Capture the cell that displays the provided text and extract its [x, y] central coordinate. 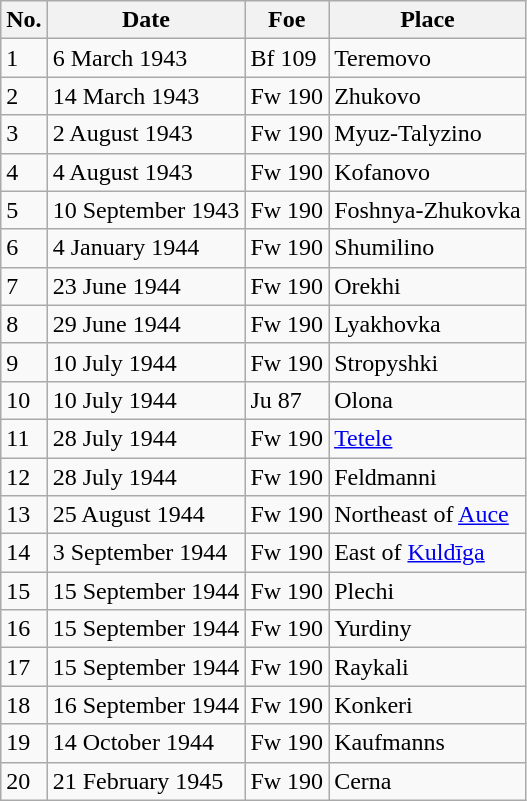
Bf 109 [287, 58]
3 September 1944 [146, 553]
14 [24, 553]
13 [24, 515]
Olona [428, 400]
29 June 1944 [146, 324]
12 [24, 477]
5 [24, 210]
6 [24, 248]
Ju 87 [287, 400]
Yurdiny [428, 629]
15 [24, 591]
16 [24, 629]
Orekhi [428, 286]
17 [24, 667]
2 [24, 96]
Kaufmanns [428, 743]
20 [24, 781]
4 January 1944 [146, 248]
9 [24, 362]
Shumilino [428, 248]
4 [24, 172]
1 [24, 58]
Place [428, 20]
East of Kuldīga [428, 553]
Lyakhovka [428, 324]
Zhukovo [428, 96]
Plechi [428, 591]
4 August 1943 [146, 172]
Myuz-Talyzino [428, 134]
8 [24, 324]
Tetele [428, 438]
Kofanovo [428, 172]
Stropyshki [428, 362]
14 March 1943 [146, 96]
Foshnya-Zhukovka [428, 210]
19 [24, 743]
Northeast of Auce [428, 515]
25 August 1944 [146, 515]
3 [24, 134]
16 September 1944 [146, 705]
Raykali [428, 667]
14 October 1944 [146, 743]
7 [24, 286]
10 [24, 400]
Teremovo [428, 58]
Date [146, 20]
Konkeri [428, 705]
21 February 1945 [146, 781]
Cerna [428, 781]
No. [24, 20]
11 [24, 438]
18 [24, 705]
10 September 1943 [146, 210]
6 March 1943 [146, 58]
23 June 1944 [146, 286]
Feldmanni [428, 477]
2 August 1943 [146, 134]
Foe [287, 20]
